Return the (X, Y) coordinate for the center point of the cell that contains the specified text.  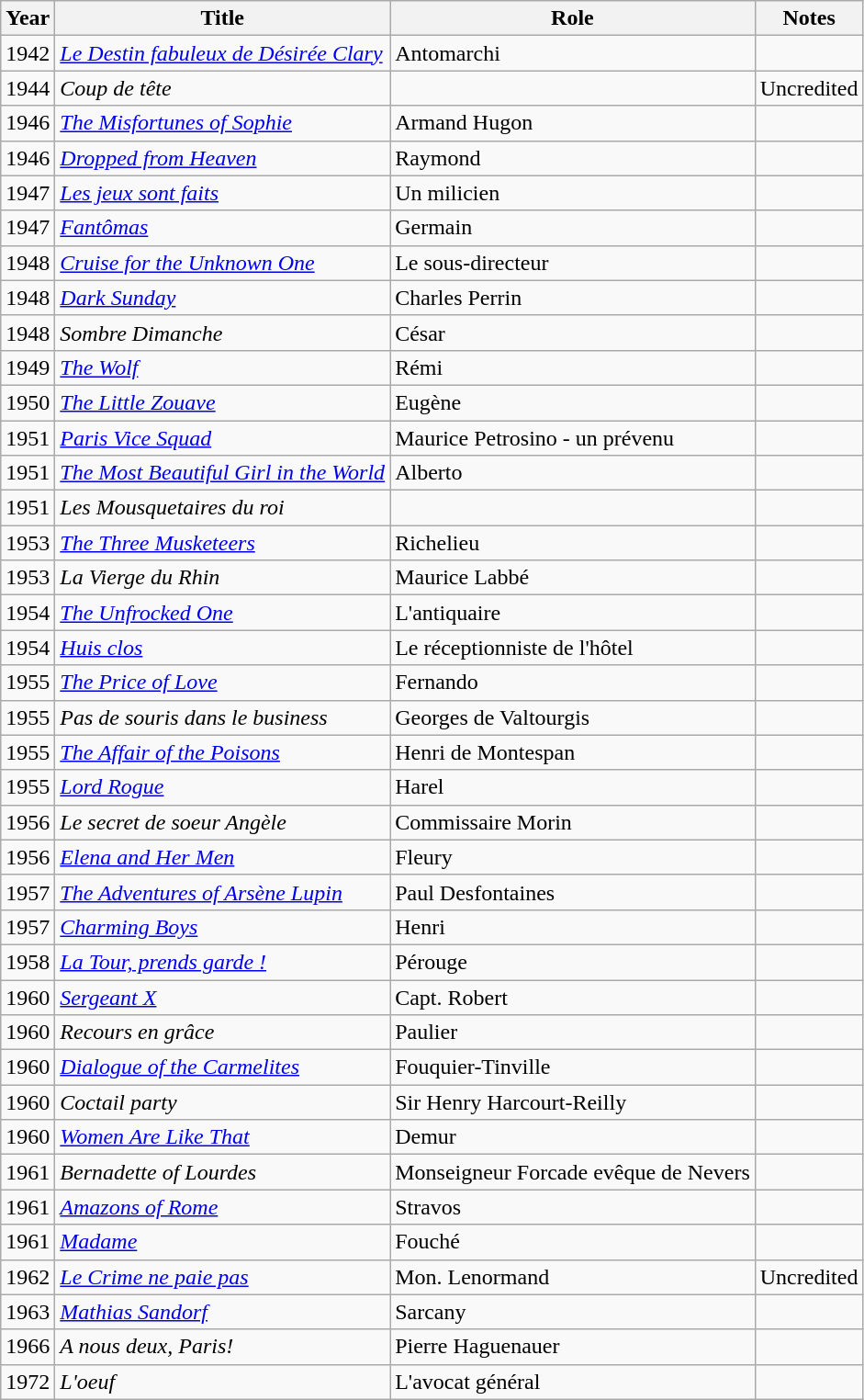
Dropped from Heaven (222, 158)
Sombre Dimanche (222, 333)
Raymond (573, 158)
Lord Rogue (222, 787)
Maurice Petrosino - un prévenu (573, 438)
Sir Henry Harcourt-Reilly (573, 1102)
La Tour, prends garde ! (222, 962)
A nous deux, Paris! (222, 1347)
Dialogue of the Carmelites (222, 1067)
Demur (573, 1137)
Fernando (573, 683)
1966 (28, 1347)
Monseigneur Forcade evêque de Nevers (573, 1172)
Pérouge (573, 962)
Madame (222, 1242)
Maurice Labbé (573, 578)
The Wolf (222, 367)
Capt. Robert (573, 997)
Women Are Like That (222, 1137)
Dark Sunday (222, 298)
L'oeuf (222, 1382)
César (573, 333)
The Unfrocked One (222, 613)
Henri (573, 927)
1949 (28, 367)
Fleury (573, 857)
Richelieu (573, 543)
Fouché (573, 1242)
Germain (573, 228)
Mathias Sandorf (222, 1312)
Stravos (573, 1207)
Eugène (573, 402)
Le Destin fabuleux de Désirée Clary (222, 53)
Year (28, 18)
Le Crime ne paie pas (222, 1277)
Sergeant X (222, 997)
Le secret de soeur Angèle (222, 822)
1942 (28, 53)
Le réceptionniste de l'hôtel (573, 648)
Fouquier-Tinville (573, 1067)
Fantômas (222, 228)
Cruise for the Unknown One (222, 263)
Coup de tête (222, 88)
The Affair of the Poisons (222, 752)
The Three Musketeers (222, 543)
Les Mousquetaires du roi (222, 508)
Henri de Montespan (573, 752)
Paris Vice Squad (222, 438)
The Price of Love (222, 683)
Commissaire Morin (573, 822)
L'avocat général (573, 1382)
Role (573, 18)
Georges de Valtourgis (573, 717)
The Most Beautiful Girl in the World (222, 473)
The Misfortunes of Sophie (222, 123)
Huis clos (222, 648)
Le sous-directeur (573, 263)
1958 (28, 962)
Armand Hugon (573, 123)
Les jeux sont faits (222, 193)
Notes (809, 18)
Alberto (573, 473)
Elena and Her Men (222, 857)
L'antiquaire (573, 613)
Rémi (573, 367)
1950 (28, 402)
Charming Boys (222, 927)
Amazons of Rome (222, 1207)
Bernadette of Lourdes (222, 1172)
Paul Desfontaines (573, 892)
Mon. Lenormand (573, 1277)
Pas de souris dans le business (222, 717)
1963 (28, 1312)
Charles Perrin (573, 298)
1962 (28, 1277)
1972 (28, 1382)
Recours en grâce (222, 1033)
The Little Zouave (222, 402)
La Vierge du Rhin (222, 578)
Pierre Haguenauer (573, 1347)
Paulier (573, 1033)
Harel (573, 787)
Un milicien (573, 193)
Title (222, 18)
Sarcany (573, 1312)
The Adventures of Arsène Lupin (222, 892)
Coctail party (222, 1102)
1944 (28, 88)
Antomarchi (573, 53)
